Return the [x, y] coordinate for the center point of the cell that contains the specified text.  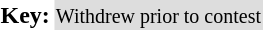
Withdrew prior to contest [158, 15]
